Output the (x, y) coordinate of the center of the cell containing the given text.  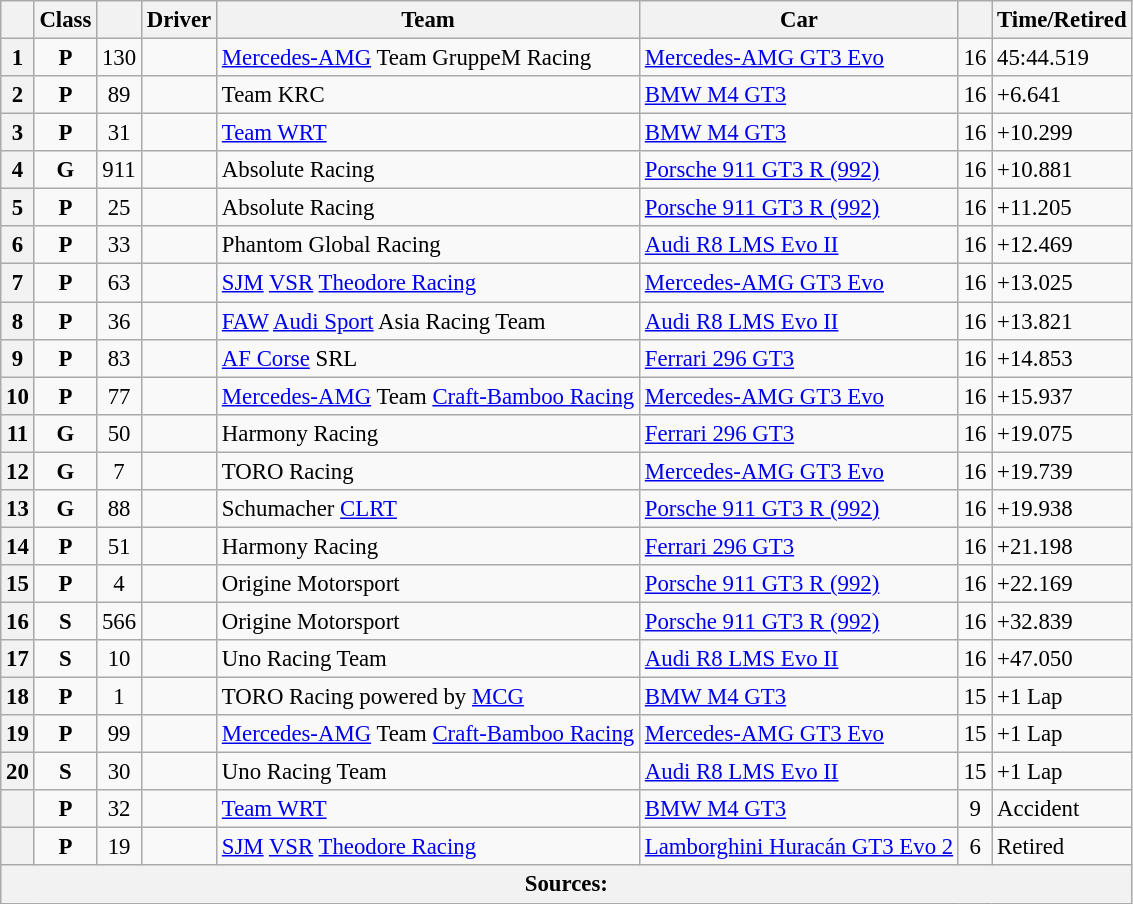
50 (120, 433)
+19.075 (1062, 433)
30 (120, 772)
36 (120, 321)
33 (120, 245)
+10.881 (1062, 170)
99 (120, 734)
Retired (1062, 847)
Class (66, 20)
18 (18, 697)
+10.299 (1062, 133)
77 (120, 396)
+13.025 (1062, 283)
+6.641 (1062, 95)
Schumacher CLRT (428, 509)
Mercedes-AMG Team GruppeM Racing (428, 58)
83 (120, 358)
13 (18, 509)
Team (428, 20)
566 (120, 621)
89 (120, 95)
+22.169 (1062, 584)
AF Corse SRL (428, 358)
TORO Racing (428, 471)
Sources: (566, 885)
5 (18, 208)
TORO Racing powered by MCG (428, 697)
51 (120, 546)
+14.853 (1062, 358)
32 (120, 809)
+15.937 (1062, 396)
25 (120, 208)
12 (18, 471)
31 (120, 133)
Team KRC (428, 95)
20 (18, 772)
+12.469 (1062, 245)
+32.839 (1062, 621)
+47.050 (1062, 659)
3 (18, 133)
8 (18, 321)
63 (120, 283)
45:44.519 (1062, 58)
2 (18, 95)
Driver (178, 20)
130 (120, 58)
11 (18, 433)
+19.938 (1062, 509)
+21.198 (1062, 546)
+11.205 (1062, 208)
911 (120, 170)
+13.821 (1062, 321)
+19.739 (1062, 471)
14 (18, 546)
88 (120, 509)
Time/Retired (1062, 20)
Phantom Global Racing (428, 245)
Lamborghini Huracán GT3 Evo 2 (798, 847)
Car (798, 20)
17 (18, 659)
FAW Audi Sport Asia Racing Team (428, 321)
Accident (1062, 809)
